Capture the cell that displays the provided text and extract its (x, y) central coordinate. 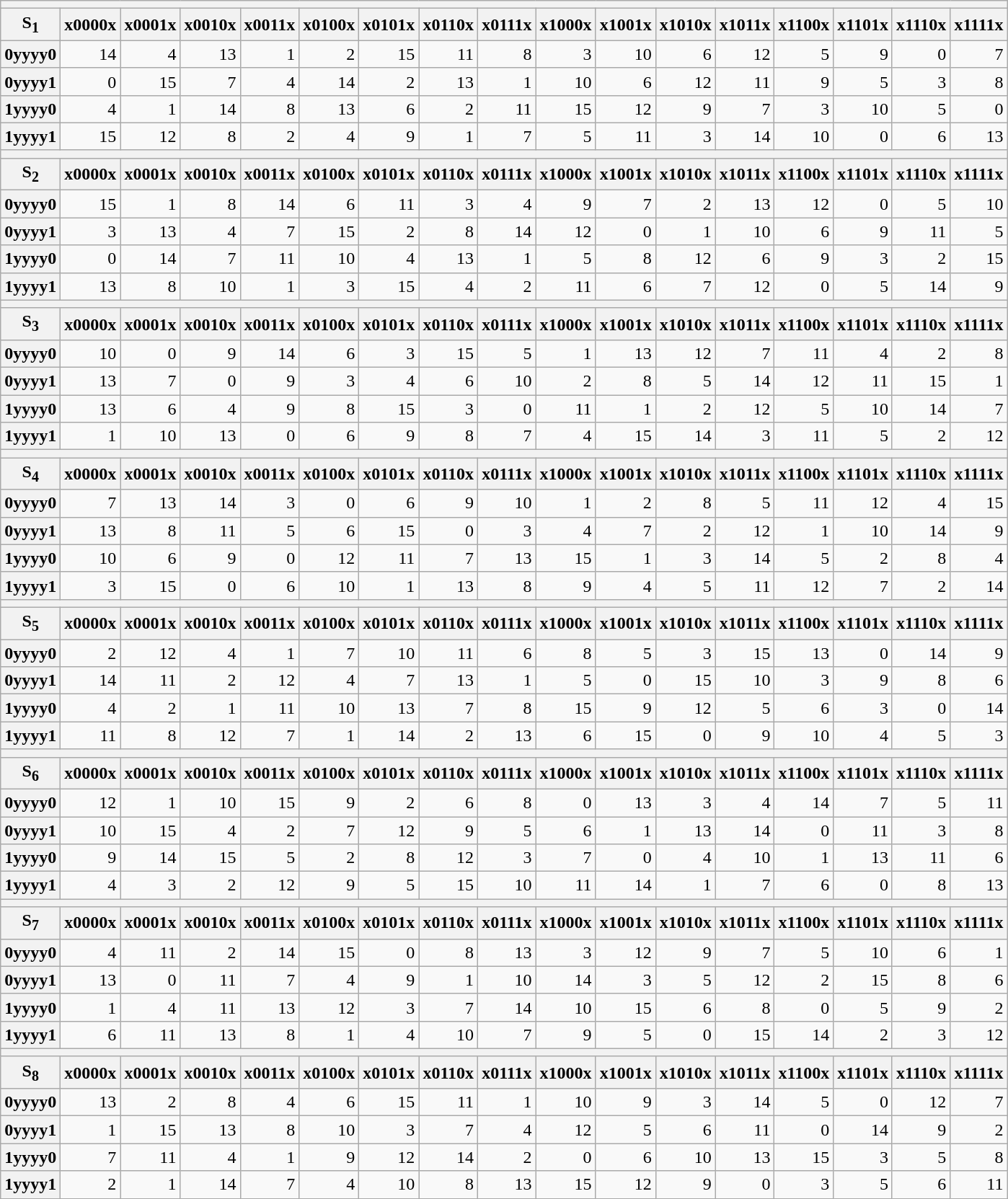
S6 (30, 773)
S4 (30, 474)
S2 (30, 174)
S3 (30, 324)
S5 (30, 623)
S1 (30, 25)
S7 (30, 923)
S8 (30, 1072)
